From the cell containing the given text, extract its center point as (X, Y) coordinate. 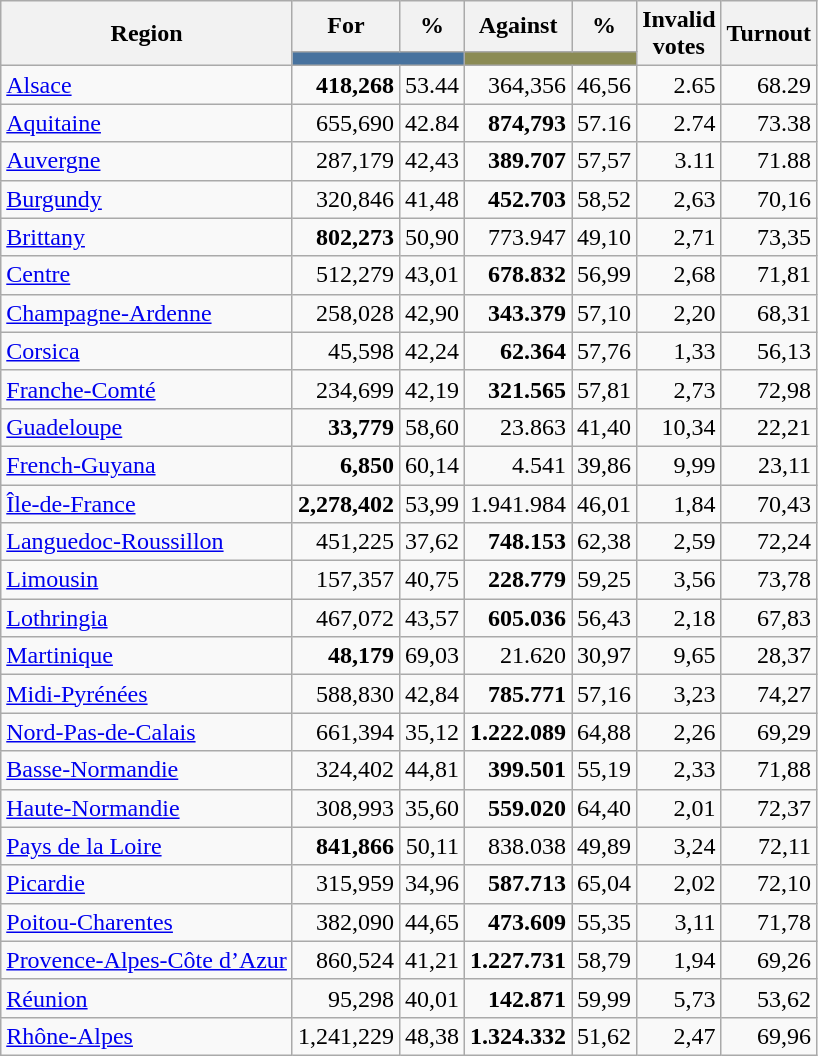
34,96 (432, 884)
587.713 (518, 884)
53.44 (432, 85)
46,01 (604, 503)
874,793 (518, 123)
57.16 (604, 123)
748.153 (518, 542)
72,98 (769, 389)
315,959 (346, 884)
588,830 (346, 694)
Franche-Comté (147, 389)
95,298 (346, 998)
2,63 (679, 199)
42,43 (432, 161)
65,04 (604, 884)
5,73 (679, 998)
2,68 (679, 275)
57,57 (604, 161)
Rhône-Alpes (147, 1036)
42.84 (432, 123)
64,40 (604, 808)
Champagne-Ardenne (147, 313)
69,03 (432, 656)
41,48 (432, 199)
2,33 (679, 770)
70,16 (769, 199)
157,357 (346, 580)
258,028 (346, 313)
51,62 (604, 1036)
399.501 (518, 770)
72,24 (769, 542)
2,20 (679, 313)
Against (518, 26)
Île-de-France (147, 503)
Languedoc-Roussillon (147, 542)
473.609 (518, 922)
44,81 (432, 770)
9,99 (679, 465)
2,59 (679, 542)
53,62 (769, 998)
72,10 (769, 884)
59,99 (604, 998)
142.871 (518, 998)
40,75 (432, 580)
49,89 (604, 846)
3.11 (679, 161)
46,56 (604, 85)
382,090 (346, 922)
49,10 (604, 237)
559.020 (518, 808)
343.379 (518, 313)
2,01 (679, 808)
1,84 (679, 503)
74,27 (769, 694)
2,71 (679, 237)
68.29 (769, 85)
1.941.984 (518, 503)
234,699 (346, 389)
73,78 (769, 580)
3,11 (679, 922)
389.707 (518, 161)
42,90 (432, 313)
For (346, 26)
Aquitaine (147, 123)
71,88 (769, 770)
Haute-Normandie (147, 808)
70,43 (769, 503)
Martinique (147, 656)
228.779 (518, 580)
Guadeloupe (147, 427)
467,072 (346, 618)
69,96 (769, 1036)
Corsica (147, 351)
67,83 (769, 618)
57,81 (604, 389)
50,11 (432, 846)
1,94 (679, 960)
French-Guyana (147, 465)
2,02 (679, 884)
73,35 (769, 237)
773.947 (518, 237)
55,35 (604, 922)
68,31 (769, 313)
1,241,229 (346, 1036)
23.863 (518, 427)
40,01 (432, 998)
48,179 (346, 656)
69,26 (769, 960)
28,37 (769, 656)
Region (147, 34)
56,13 (769, 351)
287,179 (346, 161)
50,90 (432, 237)
58,60 (432, 427)
9,65 (679, 656)
451,225 (346, 542)
Limousin (147, 580)
71.88 (769, 161)
1,33 (679, 351)
57,10 (604, 313)
39,86 (604, 465)
33,779 (346, 427)
Pays de la Loire (147, 846)
60,14 (432, 465)
21.620 (518, 656)
Lothringia (147, 618)
72,37 (769, 808)
42,19 (432, 389)
62.364 (518, 351)
Réunion (147, 998)
4.541 (518, 465)
42,84 (432, 694)
58,52 (604, 199)
71,78 (769, 922)
2.65 (679, 85)
30,97 (604, 656)
308,993 (346, 808)
2,47 (679, 1036)
3,56 (679, 580)
3,24 (679, 846)
1.222.089 (518, 732)
10,34 (679, 427)
6,850 (346, 465)
45,598 (346, 351)
48,38 (432, 1036)
23,11 (769, 465)
58,79 (604, 960)
802,273 (346, 237)
320,846 (346, 199)
53,99 (432, 503)
59,25 (604, 580)
41,21 (432, 960)
324,402 (346, 770)
42,24 (432, 351)
35,60 (432, 808)
43,01 (432, 275)
41,40 (604, 427)
Poitou-Charentes (147, 922)
2,278,402 (346, 503)
512,279 (346, 275)
55,19 (604, 770)
655,690 (346, 123)
57,76 (604, 351)
2,73 (679, 389)
661,394 (346, 732)
69,29 (769, 732)
860,524 (346, 960)
64,88 (604, 732)
2.74 (679, 123)
Invalid votes (679, 34)
418,268 (346, 85)
841,866 (346, 846)
Nord-Pas-de-Calais (147, 732)
22,21 (769, 427)
1.324.332 (518, 1036)
73.38 (769, 123)
35,12 (432, 732)
678.832 (518, 275)
Centre (147, 275)
364,356 (518, 85)
785.771 (518, 694)
838.038 (518, 846)
72,11 (769, 846)
3,23 (679, 694)
43,57 (432, 618)
57,16 (604, 694)
1.227.731 (518, 960)
Provence-Alpes-Côte d’Azur (147, 960)
56,43 (604, 618)
Brittany (147, 237)
Auvergne (147, 161)
71,81 (769, 275)
Midi-Pyrénées (147, 694)
Burgundy (147, 199)
2,26 (679, 732)
452.703 (518, 199)
56,99 (604, 275)
Alsace (147, 85)
2,18 (679, 618)
Turnout (769, 34)
321.565 (518, 389)
Picardie (147, 884)
Basse-Normandie (147, 770)
62,38 (604, 542)
37,62 (432, 542)
605.036 (518, 618)
44,65 (432, 922)
